From the cell containing the given text, extract its center point as [x, y] coordinate. 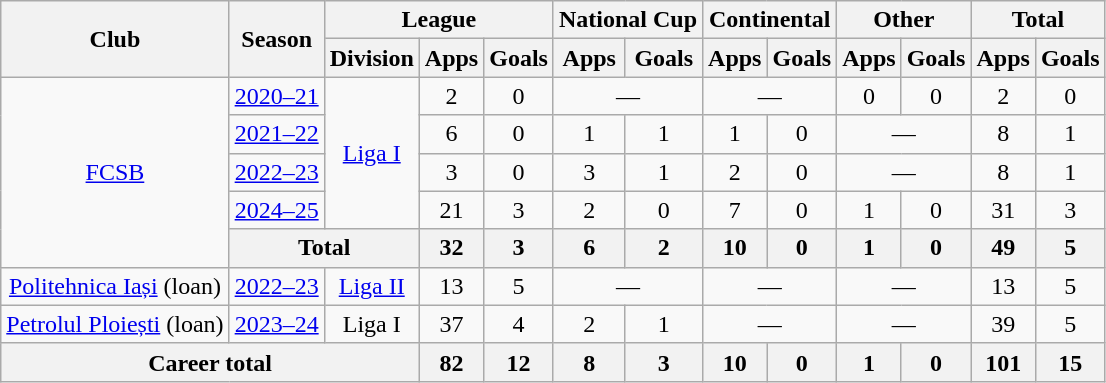
Season [276, 39]
49 [1003, 248]
15 [1070, 362]
7 [735, 210]
Career total [210, 362]
Division [372, 58]
2021–22 [276, 134]
League [438, 20]
37 [451, 324]
101 [1003, 362]
National Cup [628, 20]
21 [451, 210]
2023–24 [276, 324]
Liga II [372, 286]
Politehnica Iași (loan) [115, 286]
12 [519, 362]
39 [1003, 324]
FCSB [115, 172]
Petrolul Ploiești (loan) [115, 324]
82 [451, 362]
32 [451, 248]
Other [904, 20]
2024–25 [276, 210]
Club [115, 39]
2020–21 [276, 96]
31 [1003, 210]
4 [519, 324]
Continental [770, 20]
